Provide the (X, Y) coordinate of the cell's center where the given text is located.  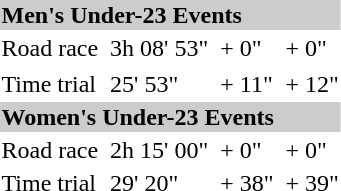
Women's Under-23 Events (170, 117)
25' 53" (160, 84)
2h 15' 00" (160, 150)
3h 08' 53" (160, 48)
Men's Under-23 Events (170, 15)
+ 11" (247, 84)
+ 12" (312, 84)
Time trial (50, 84)
